Determine the [x, y] coordinate at the center of the cell enclosing the given text.  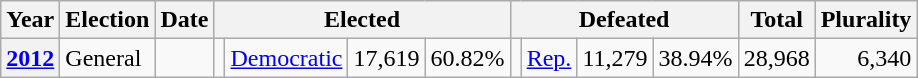
Elected [362, 20]
38.94% [696, 58]
Date [184, 20]
60.82% [468, 58]
Democratic [286, 58]
Rep. [549, 58]
17,619 [386, 58]
Plurality [866, 20]
General [108, 58]
6,340 [866, 58]
Year [30, 20]
Defeated [624, 20]
28,968 [776, 58]
2012 [30, 58]
Total [776, 20]
11,279 [615, 58]
Election [108, 20]
